Extract the [x, y] coordinate from the center of the cell holding the provided text.  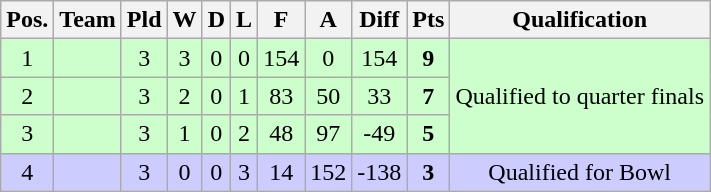
Qualification [580, 20]
-49 [380, 134]
F [282, 20]
5 [428, 134]
-138 [380, 172]
A [328, 20]
152 [328, 172]
50 [328, 96]
48 [282, 134]
Qualified to quarter finals [580, 96]
14 [282, 172]
Pos. [28, 20]
9 [428, 58]
Diff [380, 20]
33 [380, 96]
L [244, 20]
4 [28, 172]
Pts [428, 20]
97 [328, 134]
83 [282, 96]
Pld [144, 20]
W [184, 20]
D [216, 20]
7 [428, 96]
Qualified for Bowl [580, 172]
Team [88, 20]
